Pinpoint the cell where the given text exists, returning its [x, y] midpoint coordinate. 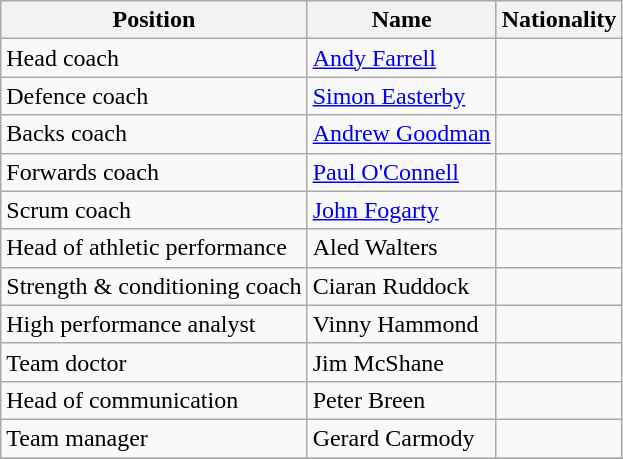
Head of communication [154, 400]
Peter Breen [402, 400]
John Fogarty [402, 210]
Strength & conditioning coach [154, 286]
Team doctor [154, 362]
Aled Walters [402, 248]
Scrum coach [154, 210]
Team manager [154, 438]
Forwards coach [154, 172]
Jim McShane [402, 362]
Andrew Goodman [402, 134]
Simon Easterby [402, 96]
Ciaran Ruddock [402, 286]
Name [402, 20]
Backs coach [154, 134]
Nationality [559, 20]
Paul O'Connell [402, 172]
Head coach [154, 58]
Andy Farrell [402, 58]
Gerard Carmody [402, 438]
Vinny Hammond [402, 324]
Position [154, 20]
High performance analyst [154, 324]
Defence coach [154, 96]
Head of athletic performance [154, 248]
